Pinpoint the cell where the given text exists, returning its (X, Y) midpoint coordinate. 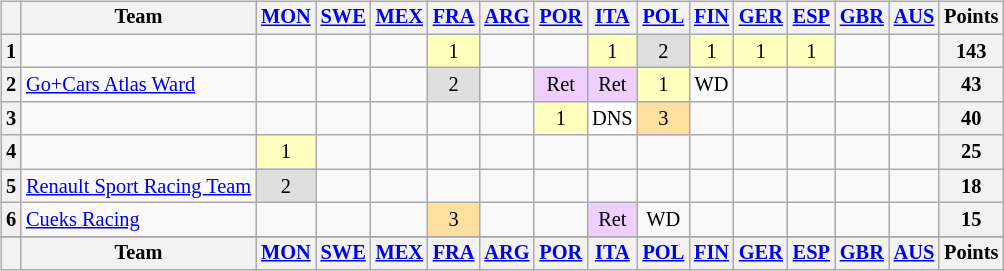
DNS (612, 119)
Cueks Racing (138, 220)
18 (971, 186)
6 (11, 220)
143 (971, 51)
25 (971, 152)
40 (971, 119)
Renault Sport Racing Team (138, 186)
15 (971, 220)
5 (11, 186)
43 (971, 85)
Go+Cars Atlas Ward (138, 85)
4 (11, 152)
